For the text-containing cell, return its midpoint in [x, y] coordinate format. 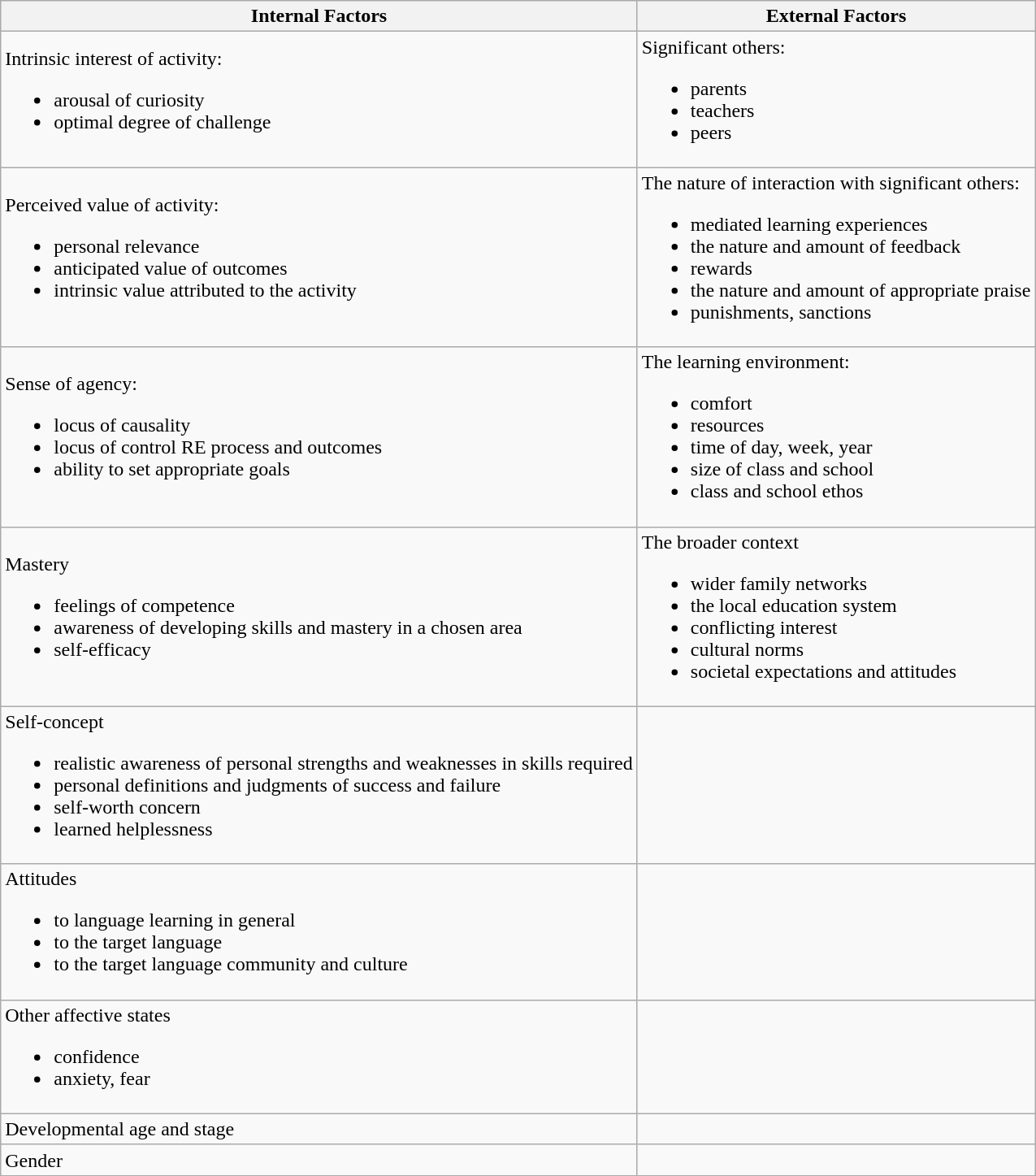
Intrinsic interest of activity:arousal of curiosityoptimal degree of challenge [319, 99]
Other affective statesconfidenceanxiety, fear [319, 1057]
Attitudesto language learning in generalto the target languageto the target language community and culture [319, 931]
External Factors [836, 16]
Sense of agency:locus of causalitylocus of control RE process and outcomesability to set appropriate goals [319, 437]
Internal Factors [319, 16]
Significant others:parentsteacherspeers [836, 99]
Perceived value of activity:personal relevanceanticipated value of outcomesintrinsic value attributed to the activity [319, 257]
Developmental age and stage [319, 1129]
The learning environment:comfortresourcestime of day, week, yearsize of class and schoolclass and school ethos [836, 437]
Gender [319, 1160]
The broader contextwider family networksthe local education systemconflicting interestcultural normssocietal expectations and attitudes [836, 616]
Masteryfeelings of competenceawareness of developing skills and mastery in a chosen areaself-efficacy [319, 616]
